Pinpoint the cell where the given text exists, returning its (X, Y) midpoint coordinate. 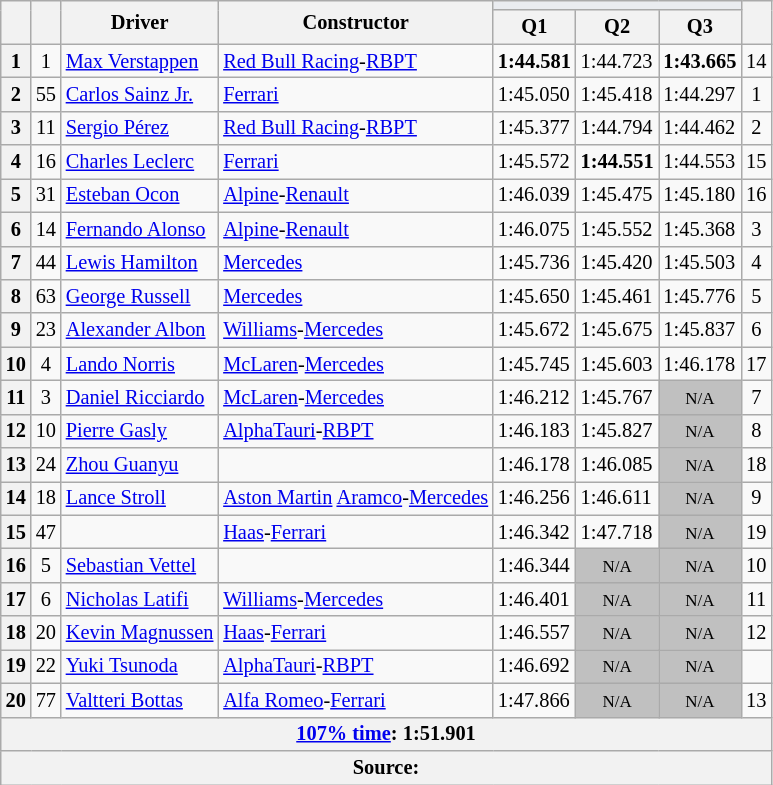
1:43.665 (700, 61)
1:44.462 (700, 128)
1:45.368 (700, 229)
Pierre Gasly (140, 431)
Alexander Albon (140, 330)
1:45.050 (534, 94)
1:45.503 (700, 263)
1:45.377 (534, 128)
George Russell (140, 296)
1:45.837 (700, 330)
1:45.776 (700, 296)
77 (46, 700)
Esteban Ocon (140, 195)
Fernando Alonso (140, 229)
107% time: 1:51.901 (386, 734)
47 (46, 532)
1:45.552 (618, 229)
55 (46, 94)
1:45.572 (534, 162)
1:45.767 (618, 397)
Kevin Magnussen (140, 633)
1:46.039 (534, 195)
Q2 (618, 27)
1:46.692 (534, 666)
Lewis Hamilton (140, 263)
Constructor (356, 22)
31 (46, 195)
1:45.672 (534, 330)
1:45.475 (618, 195)
23 (46, 330)
1:45.650 (534, 296)
1:46.183 (534, 431)
1:44.551 (618, 162)
1:46.256 (534, 498)
1:44.581 (534, 61)
1:45.745 (534, 364)
22 (46, 666)
1:44.297 (700, 94)
Lance Stroll (140, 498)
Driver (140, 22)
1:45.603 (618, 364)
Q3 (700, 27)
44 (46, 263)
1:45.675 (618, 330)
1:46.212 (534, 397)
1:46.611 (618, 498)
Source: (386, 767)
1:46.075 (534, 229)
1:46.557 (534, 633)
Nicholas Latifi (140, 599)
Q1 (534, 27)
Daniel Ricciardo (140, 397)
1:47.718 (618, 532)
Alfa Romeo-Ferrari (356, 700)
Sergio Pérez (140, 128)
1:45.461 (618, 296)
Aston Martin Aramco-Mercedes (356, 498)
1:47.866 (534, 700)
Yuki Tsunoda (140, 666)
1:44.723 (618, 61)
1:44.794 (618, 128)
Charles Leclerc (140, 162)
Sebastian Vettel (140, 565)
1:45.827 (618, 431)
1:45.180 (700, 195)
1:46.344 (534, 565)
1:46.085 (618, 465)
Max Verstappen (140, 61)
Zhou Guanyu (140, 465)
24 (46, 465)
Lando Norris (140, 364)
63 (46, 296)
Valtteri Bottas (140, 700)
1:45.420 (618, 263)
1:45.736 (534, 263)
1:46.401 (534, 599)
1:45.418 (618, 94)
1:44.553 (700, 162)
Carlos Sainz Jr. (140, 94)
1:46.342 (534, 532)
